Return the (x, y) coordinate for the center point of the cell that contains the specified text.  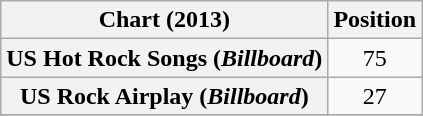
75 (375, 58)
Chart (2013) (164, 20)
US Rock Airplay (Billboard) (164, 96)
US Hot Rock Songs (Billboard) (164, 58)
27 (375, 96)
Position (375, 20)
